Detect which cell encompasses the target text, then output its (X, Y) center coordinate. 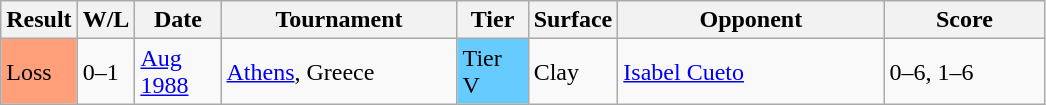
Athens, Greece (339, 72)
Tournament (339, 20)
Tier (492, 20)
Clay (573, 72)
Tier V (492, 72)
W/L (106, 20)
Aug 1988 (178, 72)
Result (39, 20)
Date (178, 20)
Surface (573, 20)
0–1 (106, 72)
0–6, 1–6 (964, 72)
Isabel Cueto (751, 72)
Opponent (751, 20)
Loss (39, 72)
Score (964, 20)
